Provide the [x, y] coordinate of the cell's center where the given text is located.  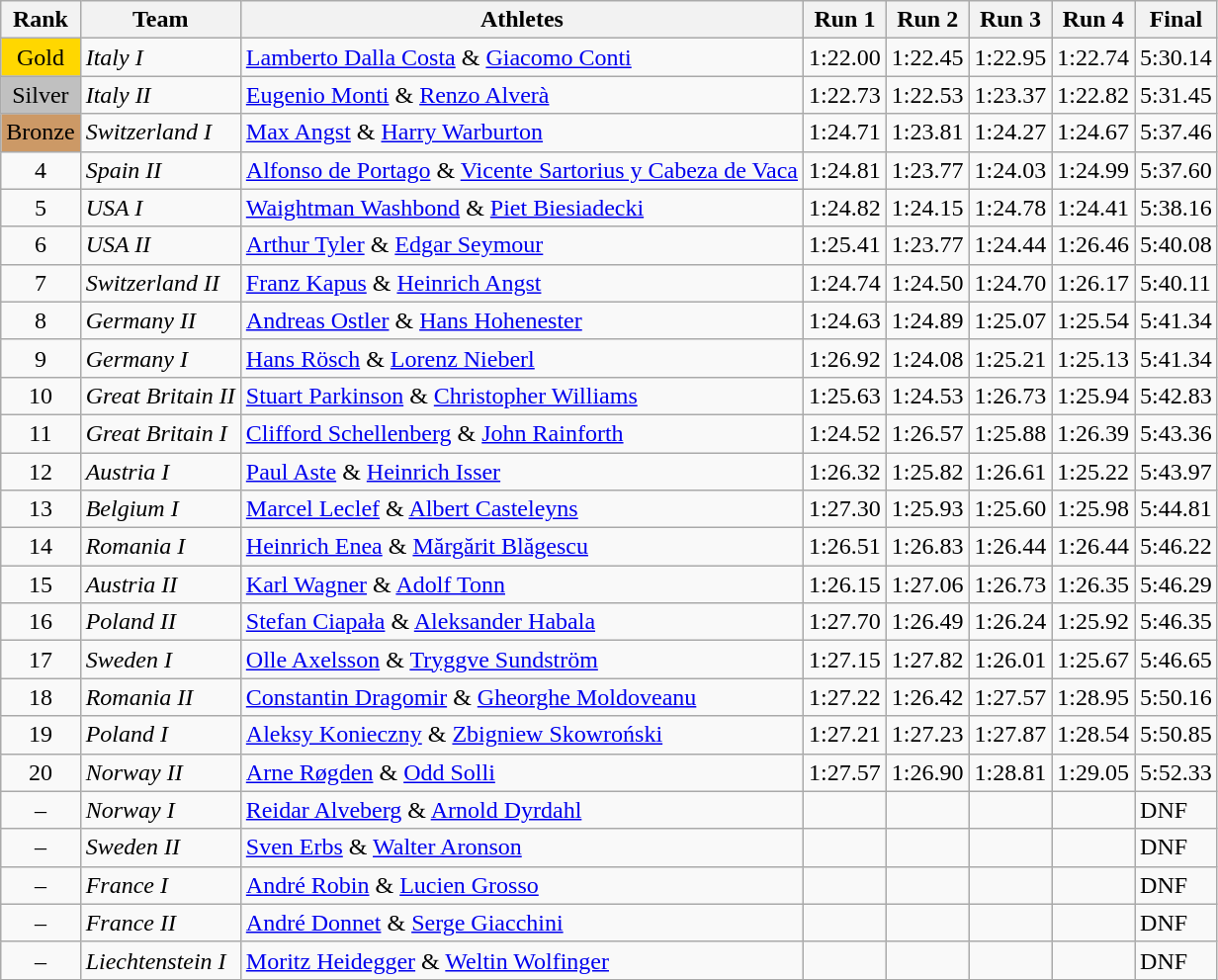
1:24.67 [1093, 133]
Great Britain II [160, 396]
1:27.87 [1010, 735]
Clifford Schellenberg & John Rainforth [522, 433]
1:25.07 [1010, 320]
1:24.44 [1010, 245]
1:26.42 [927, 697]
1:22.82 [1093, 95]
Run 4 [1093, 20]
1:27.82 [927, 660]
1:26.15 [845, 584]
Norway I [160, 810]
Team [160, 20]
Constantin Dragomir & Gheorghe Moldoveanu [522, 697]
Alfonso de Portago & Vicente Sartorius y Cabeza de Vaca [522, 170]
1:24.08 [927, 358]
1:24.03 [1010, 170]
Hans Rösch & Lorenz Nieberl [522, 358]
13 [41, 509]
1:28.54 [1093, 735]
Poland II [160, 622]
5 [41, 208]
5:50.16 [1176, 697]
Marcel Leclef & Albert Casteleyns [522, 509]
1:24.74 [845, 283]
Moritz Heidegger & Weltin Wolfinger [522, 960]
Poland I [160, 735]
1:26.57 [927, 433]
9 [41, 358]
Olle Axelsson & Tryggve Sundström [522, 660]
1:24.82 [845, 208]
14 [41, 547]
6 [41, 245]
1:25.13 [1093, 358]
Final [1176, 20]
5:30.14 [1176, 57]
Stefan Ciapała & Aleksander Habala [522, 622]
4 [41, 170]
1:26.35 [1093, 584]
Aleksy Konieczny & Zbigniew Skowroński [522, 735]
1:25.94 [1093, 396]
1:25.93 [927, 509]
Switzerland I [160, 133]
1:27.06 [927, 584]
5:52.33 [1176, 772]
5:43.36 [1176, 433]
Romania I [160, 547]
1:25.88 [1010, 433]
Rank [41, 20]
1:24.63 [845, 320]
Run 3 [1010, 20]
1:22.53 [927, 95]
André Donnet & Serge Giacchini [522, 923]
1:27.30 [845, 509]
Lamberto Dalla Costa & Giacomo Conti [522, 57]
5:43.97 [1176, 472]
Germany I [160, 358]
Austria II [160, 584]
Athletes [522, 20]
5:40.11 [1176, 283]
1:24.52 [845, 433]
1:26.24 [1010, 622]
1:22.95 [1010, 57]
1:27.22 [845, 697]
André Robin & Lucien Grosso [522, 885]
1:25.54 [1093, 320]
1:22.45 [927, 57]
1:24.81 [845, 170]
11 [41, 433]
Heinrich Enea & Mărgărit Blăgescu [522, 547]
Spain II [160, 170]
Eugenio Monti & Renzo Alverà [522, 95]
1:25.92 [1093, 622]
Bronze [41, 133]
1:22.73 [845, 95]
1:26.39 [1093, 433]
5:44.81 [1176, 509]
1:26.90 [927, 772]
17 [41, 660]
1:28.81 [1010, 772]
Liechtenstein I [160, 960]
1:26.83 [927, 547]
1:25.21 [1010, 358]
1:22.00 [845, 57]
12 [41, 472]
USA I [160, 208]
Run 2 [927, 20]
1:25.22 [1093, 472]
1:25.67 [1093, 660]
Waightman Washbond & Piet Biesiadecki [522, 208]
Gold [41, 57]
20 [41, 772]
1:27.21 [845, 735]
1:24.70 [1010, 283]
8 [41, 320]
1:25.98 [1093, 509]
Arne Røgden & Odd Solli [522, 772]
1:24.41 [1093, 208]
Andreas Ostler & Hans Hohenester [522, 320]
1:25.63 [845, 396]
Run 1 [845, 20]
1:22.74 [1093, 57]
Great Britain I [160, 433]
1:26.92 [845, 358]
1:27.70 [845, 622]
5:37.60 [1176, 170]
7 [41, 283]
Karl Wagner & Adolf Tonn [522, 584]
France II [160, 923]
1:23.81 [927, 133]
15 [41, 584]
1:24.89 [927, 320]
5:31.45 [1176, 95]
1:25.41 [845, 245]
1:24.99 [1093, 170]
1:25.82 [927, 472]
1:26.01 [1010, 660]
5:46.22 [1176, 547]
1:26.17 [1093, 283]
Sven Erbs & Walter Aronson [522, 847]
1:26.51 [845, 547]
1:24.15 [927, 208]
16 [41, 622]
1:26.49 [927, 622]
1:24.78 [1010, 208]
1:23.37 [1010, 95]
1:27.15 [845, 660]
Switzerland II [160, 283]
Stuart Parkinson & Christopher Williams [522, 396]
Belgium I [160, 509]
5:38.16 [1176, 208]
1:24.71 [845, 133]
Franz Kapus & Heinrich Angst [522, 283]
USA II [160, 245]
5:50.85 [1176, 735]
5:46.35 [1176, 622]
Norway II [160, 772]
19 [41, 735]
Germany II [160, 320]
1:24.53 [927, 396]
France I [160, 885]
Italy I [160, 57]
1:26.32 [845, 472]
1:24.27 [1010, 133]
Max Angst & Harry Warburton [522, 133]
10 [41, 396]
5:40.08 [1176, 245]
1:26.61 [1010, 472]
18 [41, 697]
1:28.95 [1093, 697]
Sweden II [160, 847]
1:26.46 [1093, 245]
Reidar Alveberg & Arnold Dyrdahl [522, 810]
1:25.60 [1010, 509]
Italy II [160, 95]
1:24.50 [927, 283]
Sweden I [160, 660]
Romania II [160, 697]
5:46.65 [1176, 660]
5:37.46 [1176, 133]
5:46.29 [1176, 584]
1:27.23 [927, 735]
Silver [41, 95]
1:29.05 [1093, 772]
Austria I [160, 472]
Paul Aste & Heinrich Isser [522, 472]
5:42.83 [1176, 396]
Arthur Tyler & Edgar Seymour [522, 245]
